Determine the [X, Y] coordinate at the center of the cell enclosing the given text.  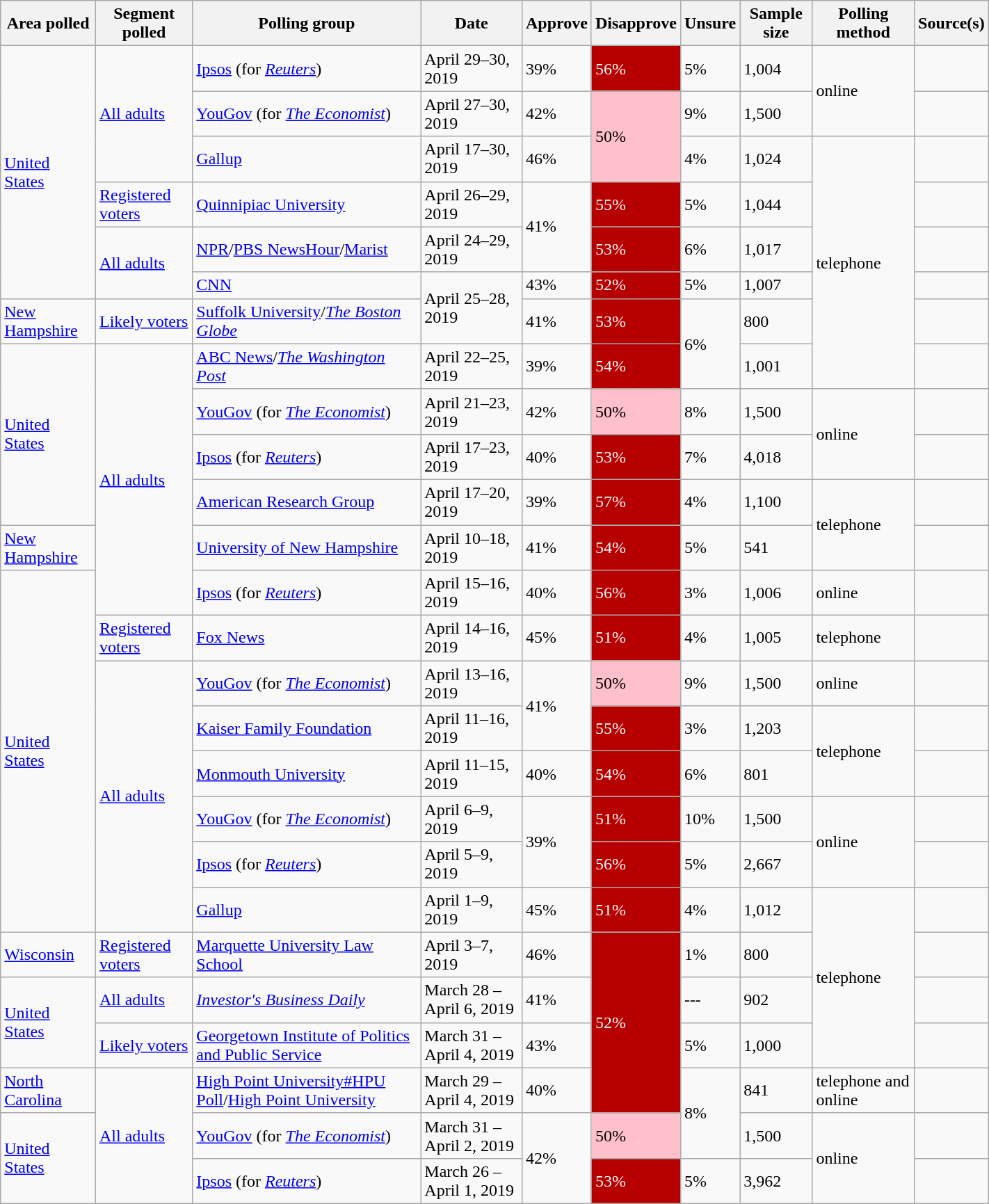
April 21–23, 2019 [472, 412]
April 11–16, 2019 [472, 729]
Area polled [49, 24]
ABC News/The Washington Post [307, 366]
telephone and online [864, 1091]
Source(s) [951, 24]
April 25–28, 2019 [472, 307]
High Point University#HPU Poll/High Point University [307, 1091]
1,100 [776, 502]
4,018 [776, 456]
March 31 – April 2, 2019 [472, 1135]
Polling method [864, 24]
Investor's Business Daily [307, 1000]
--- [709, 1000]
1,012 [776, 910]
April 27–30, 2019 [472, 114]
March 26 – April 1, 2019 [472, 1181]
April 24–29, 2019 [472, 249]
1,000 [776, 1045]
1,006 [776, 593]
Wisconsin [49, 954]
CNN [307, 285]
March 29 – April 4, 2019 [472, 1091]
1,007 [776, 285]
North Carolina [49, 1091]
Unsure [709, 24]
April 17–23, 2019 [472, 456]
57% [636, 502]
April 13–16, 2019 [472, 683]
April 1–9, 2019 [472, 910]
Segment polled [143, 24]
801 [776, 773]
541 [776, 547]
3,962 [776, 1181]
902 [776, 1000]
1,001 [776, 366]
1,005 [776, 639]
Fox News [307, 639]
April 26–29, 2019 [472, 204]
1% [709, 954]
April 14–16, 2019 [472, 639]
Kaiser Family Foundation [307, 729]
April 22–25, 2019 [472, 366]
Approve [556, 24]
841 [776, 1091]
Sample size [776, 24]
March 28 – April 6, 2019 [472, 1000]
April 10–18, 2019 [472, 547]
April 11–15, 2019 [472, 773]
1,004 [776, 68]
1,044 [776, 204]
American Research Group [307, 502]
March 31 – April 4, 2019 [472, 1045]
7% [709, 456]
Suffolk University/The Boston Globe [307, 321]
April 6–9, 2019 [472, 819]
Monmouth University [307, 773]
Date [472, 24]
1,203 [776, 729]
Georgetown Institute of Politics and Public Service [307, 1045]
April 17–20, 2019 [472, 502]
NPR/PBS NewsHour/Marist [307, 249]
1,024 [776, 159]
2,667 [776, 864]
University of New Hampshire [307, 547]
1,017 [776, 249]
10% [709, 819]
April 3–7, 2019 [472, 954]
April 17–30, 2019 [472, 159]
April 15–16, 2019 [472, 593]
April 5–9, 2019 [472, 864]
Disapprove [636, 24]
Quinnipiac University [307, 204]
Polling group [307, 24]
Marquette University Law School [307, 954]
April 29–30, 2019 [472, 68]
